From the cell containing the given text, extract its center point as (X, Y) coordinate. 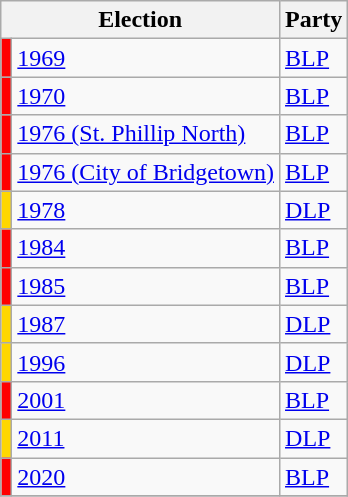
2011 (146, 438)
1984 (146, 248)
2001 (146, 400)
2020 (146, 477)
1976 (St. Phillip North) (146, 134)
1978 (146, 210)
1985 (146, 286)
Party (314, 20)
1976 (City of Bridgetown) (146, 172)
Election (140, 20)
1969 (146, 58)
1987 (146, 324)
1970 (146, 96)
1996 (146, 362)
